Determine the [X, Y] coordinate at the center of the cell enclosing the given text.  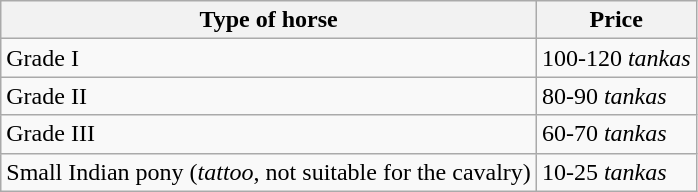
100-120 tankas [616, 58]
Grade II [269, 96]
Price [616, 20]
Grade III [269, 134]
10-25 tankas [616, 172]
Type of horse [269, 20]
Grade I [269, 58]
60-70 tankas [616, 134]
Small Indian pony (tattoo, not suitable for the cavalry) [269, 172]
80-90 tankas [616, 96]
